Detect which cell encompasses the target text, then output its [x, y] center coordinate. 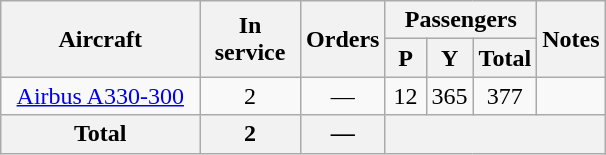
P [406, 58]
365 [450, 96]
377 [505, 96]
Notes [571, 39]
Aircraft [100, 39]
Orders [343, 39]
12 [406, 96]
In service [250, 39]
Airbus A330-300 [100, 96]
Y [450, 58]
Passengers [461, 20]
